Extract the [x, y] coordinate from the center of the cell holding the provided text.  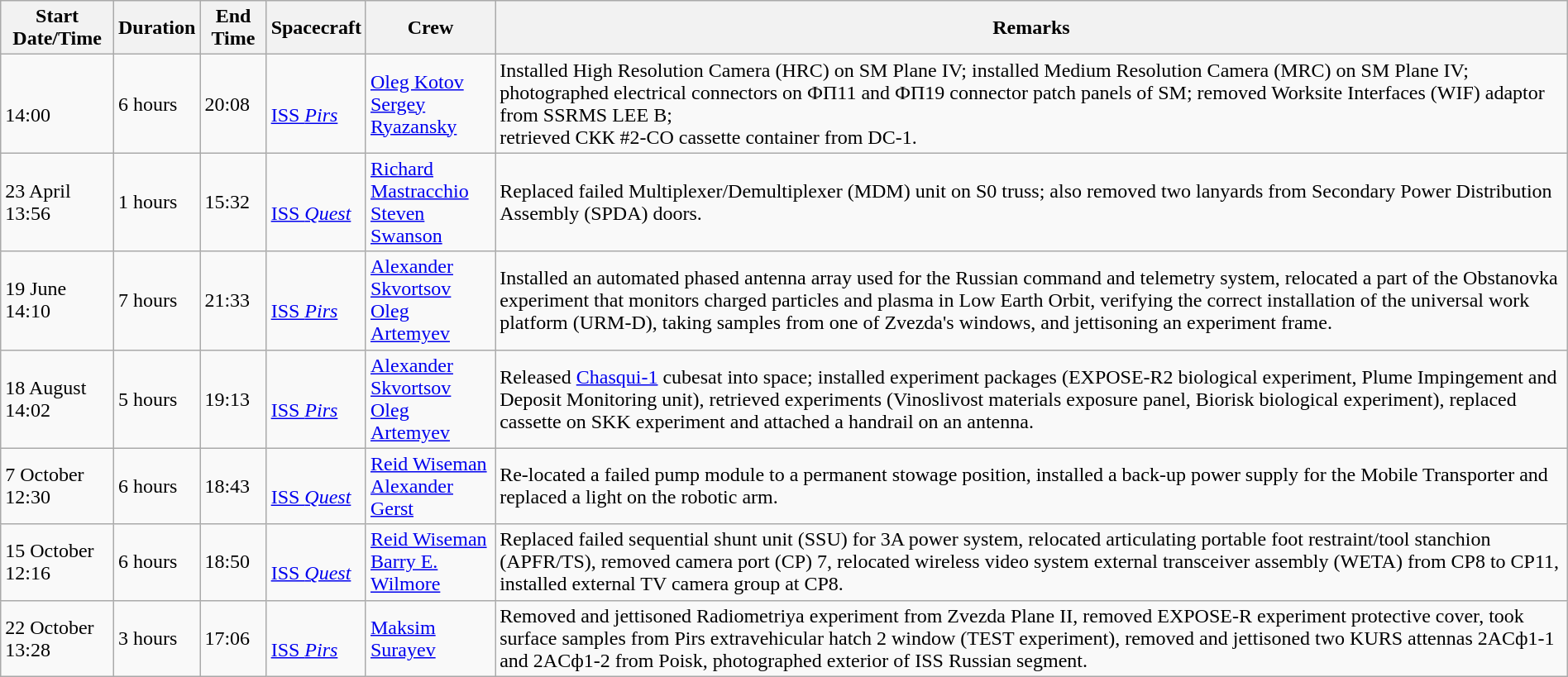
7 October12:30 [58, 486]
18:50 [233, 562]
20:08 [233, 104]
18:43 [233, 486]
3 hours [156, 638]
18 August14:02 [58, 398]
17:06 [233, 638]
Reid Wiseman Alexander Gerst [430, 486]
15 October12:16 [58, 562]
Duration [156, 28]
Reid Wiseman Barry E. Wilmore [430, 562]
Maksim Surayev [430, 638]
22 October13:28 [58, 638]
5 hours [156, 398]
Replaced failed Multiplexer/Demultiplexer (MDM) unit on S0 truss; also removed two lanyards from Secondary Power Distribution Assembly (SPDA) doors. [1032, 202]
19:13 [233, 398]
Spacecraft [316, 28]
Remarks [1032, 28]
End Time [233, 28]
19 June14:10 [58, 301]
7 hours [156, 301]
14:00 [58, 104]
1 hours [156, 202]
23 April13:56 [58, 202]
Start Date/Time [58, 28]
Richard Mastracchio Steven Swanson [430, 202]
Oleg Kotov Sergey Ryazansky [430, 104]
Crew [430, 28]
21:33 [233, 301]
15:32 [233, 202]
